Capture the cell that displays the provided text and extract its (X, Y) central coordinate. 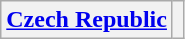
Czech Republic (87, 20)
